Search for the cell housing the specified text and yield its (x, y) center coordinate. 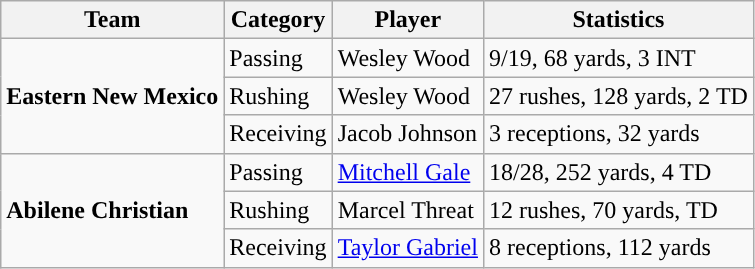
Player (408, 20)
Mitchell Gale (408, 172)
27 rushes, 128 yards, 2 TD (618, 96)
18/28, 252 yards, 4 TD (618, 172)
Team (112, 20)
3 receptions, 32 yards (618, 134)
Eastern New Mexico (112, 96)
Marcel Threat (408, 210)
Abilene Christian (112, 210)
Jacob Johnson (408, 134)
12 rushes, 70 yards, TD (618, 210)
Category (278, 20)
Taylor Gabriel (408, 248)
8 receptions, 112 yards (618, 248)
Statistics (618, 20)
9/19, 68 yards, 3 INT (618, 58)
